Provide the [x, y] coordinate of the cell's center where the given text is located.  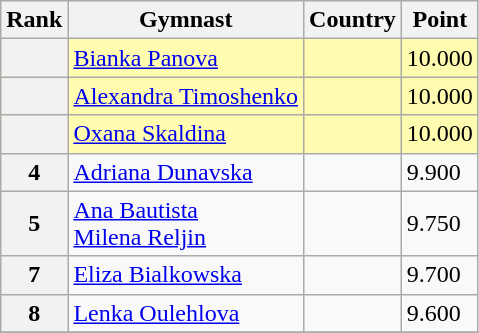
7 [34, 275]
Oxana Skaldina [186, 134]
9.600 [440, 313]
Rank [34, 20]
Lenka Oulehlova [186, 313]
9.900 [440, 172]
Eliza Bialkowska [186, 275]
4 [34, 172]
Ana BautistaMilena Reljin [186, 224]
Point [440, 20]
Adriana Dunavska [186, 172]
Bianka Panova [186, 58]
Alexandra Timoshenko [186, 96]
8 [34, 313]
5 [34, 224]
9.750 [440, 224]
Gymnast [186, 20]
Country [353, 20]
9.700 [440, 275]
